Pinpoint the cell where the given text exists, returning its [X, Y] midpoint coordinate. 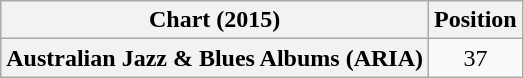
Australian Jazz & Blues Albums (ARIA) [215, 58]
Chart (2015) [215, 20]
Position [476, 20]
37 [476, 58]
